Provide the (x, y) coordinate of the cell's center where the given text is located.  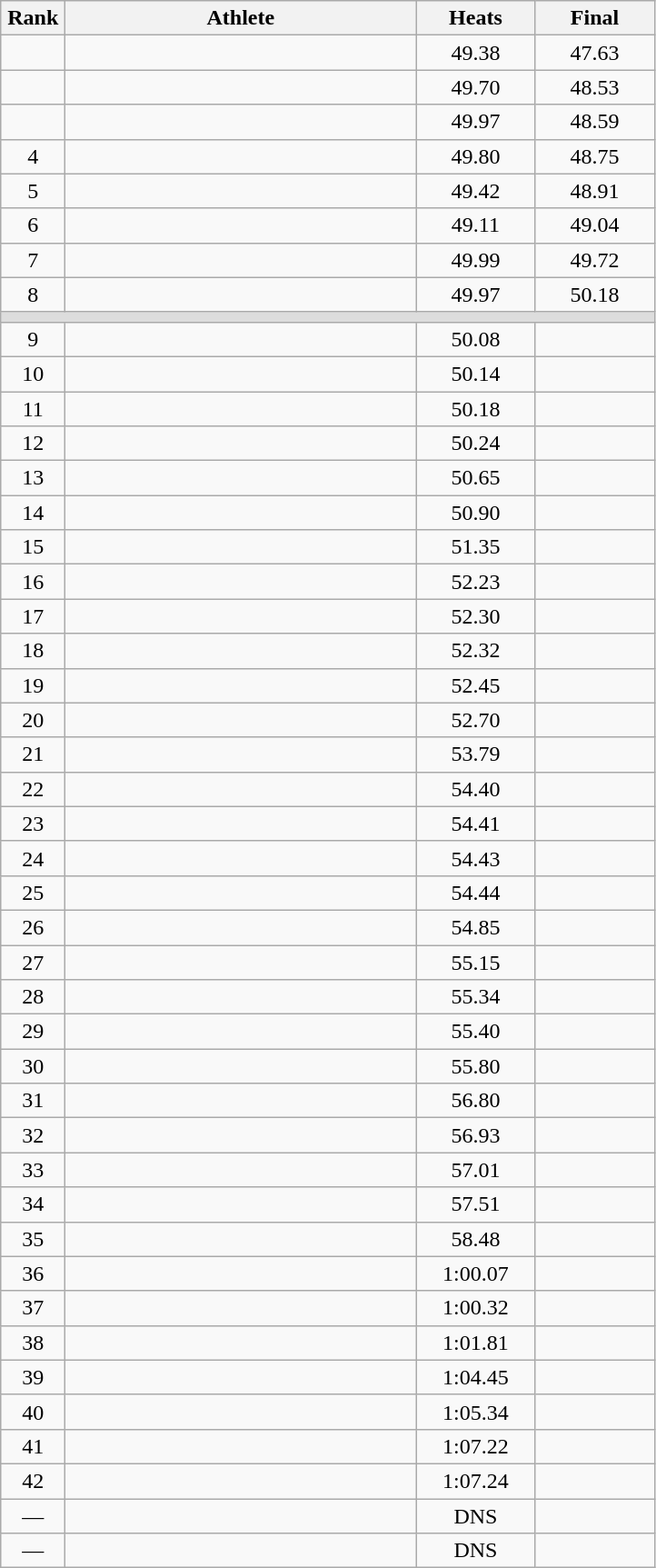
57.01 (476, 1170)
50.65 (476, 478)
49.70 (476, 87)
50.08 (476, 339)
33 (33, 1170)
5 (33, 191)
52.70 (476, 720)
21 (33, 754)
49.99 (476, 260)
14 (33, 513)
22 (33, 789)
50.24 (476, 444)
52.30 (476, 616)
49.11 (476, 225)
38 (33, 1343)
19 (33, 685)
Final (594, 18)
1:01.81 (476, 1343)
56.93 (476, 1135)
52.45 (476, 685)
34 (33, 1204)
26 (33, 927)
30 (33, 1066)
1:07.22 (476, 1446)
6 (33, 225)
16 (33, 582)
28 (33, 997)
1:07.24 (476, 1481)
25 (33, 893)
29 (33, 1032)
55.15 (476, 963)
10 (33, 374)
7 (33, 260)
42 (33, 1481)
54.40 (476, 789)
Heats (476, 18)
49.04 (594, 225)
27 (33, 963)
54.43 (476, 858)
31 (33, 1101)
55.80 (476, 1066)
55.34 (476, 997)
55.40 (476, 1032)
52.23 (476, 582)
4 (33, 156)
9 (33, 339)
1:00.07 (476, 1273)
54.41 (476, 824)
15 (33, 547)
58.48 (476, 1239)
40 (33, 1412)
37 (33, 1308)
50.90 (476, 513)
52.32 (476, 651)
49.72 (594, 260)
53.79 (476, 754)
50.14 (476, 374)
12 (33, 444)
51.35 (476, 547)
35 (33, 1239)
49.42 (476, 191)
8 (33, 295)
Athlete (241, 18)
47.63 (594, 53)
20 (33, 720)
54.85 (476, 927)
48.59 (594, 122)
11 (33, 408)
1:05.34 (476, 1412)
57.51 (476, 1204)
48.75 (594, 156)
41 (33, 1446)
Rank (33, 18)
56.80 (476, 1101)
1:00.32 (476, 1308)
32 (33, 1135)
17 (33, 616)
54.44 (476, 893)
48.53 (594, 87)
23 (33, 824)
49.80 (476, 156)
13 (33, 478)
24 (33, 858)
39 (33, 1377)
1:04.45 (476, 1377)
18 (33, 651)
36 (33, 1273)
49.38 (476, 53)
48.91 (594, 191)
